From the cell containing the given text, extract its center point as [X, Y] coordinate. 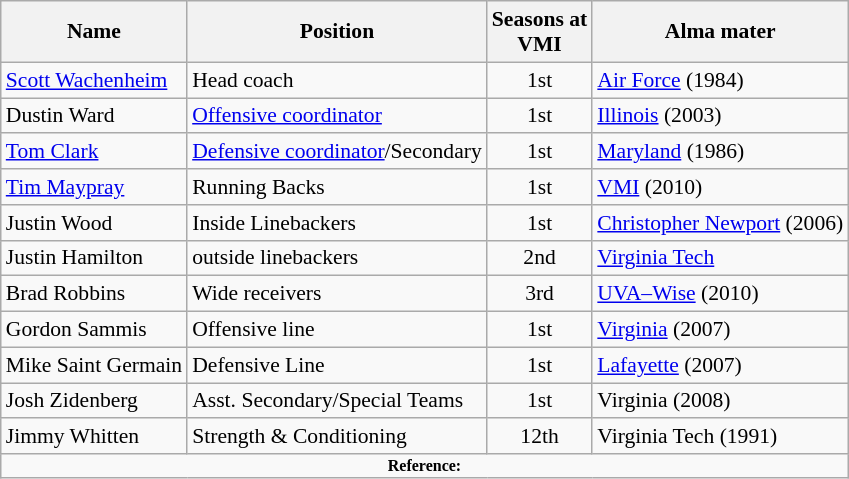
VMI (2010) [720, 187]
Head coach [337, 80]
Running Backs [337, 187]
Tim Maypray [94, 187]
Virginia (2007) [720, 330]
Alma mater [720, 32]
Lafayette (2007) [720, 365]
Justin Hamilton [94, 258]
Air Force (1984) [720, 80]
Scott Wachenheim [94, 80]
Christopher Newport (2006) [720, 223]
Illinois (2003) [720, 116]
Offensive line [337, 330]
Inside Linebackers [337, 223]
Defensive Line [337, 365]
Name [94, 32]
Seasons atVMI [540, 32]
outside linebackers [337, 258]
Josh Zidenberg [94, 401]
Strength & Conditioning [337, 437]
Maryland (1986) [720, 152]
Asst. Secondary/Special Teams [337, 401]
Virginia Tech [720, 258]
Justin Wood [94, 223]
Virginia Tech (1991) [720, 437]
Mike Saint Germain [94, 365]
Offensive coordinator [337, 116]
Position [337, 32]
Tom Clark [94, 152]
12th [540, 437]
UVA–Wise (2010) [720, 294]
Defensive coordinator/Secondary [337, 152]
Reference: [424, 466]
2nd [540, 258]
Brad Robbins [94, 294]
Wide receivers [337, 294]
3rd [540, 294]
Gordon Sammis [94, 330]
Dustin Ward [94, 116]
Virginia (2008) [720, 401]
Jimmy Whitten [94, 437]
